Capture the cell that displays the provided text and extract its (x, y) central coordinate. 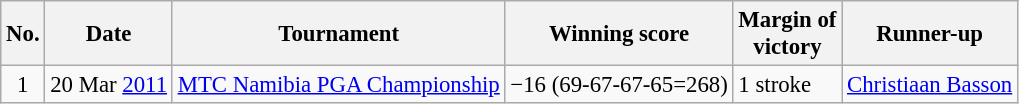
Winning score (619, 34)
1 stroke (788, 85)
−16 (69-67-67-65=268) (619, 85)
20 Mar 2011 (108, 85)
No. (23, 34)
Runner-up (930, 34)
MTC Namibia PGA Championship (338, 85)
Margin ofvictory (788, 34)
1 (23, 85)
Date (108, 34)
Tournament (338, 34)
Christiaan Basson (930, 85)
